Search for the cell housing the specified text and yield its (X, Y) center coordinate. 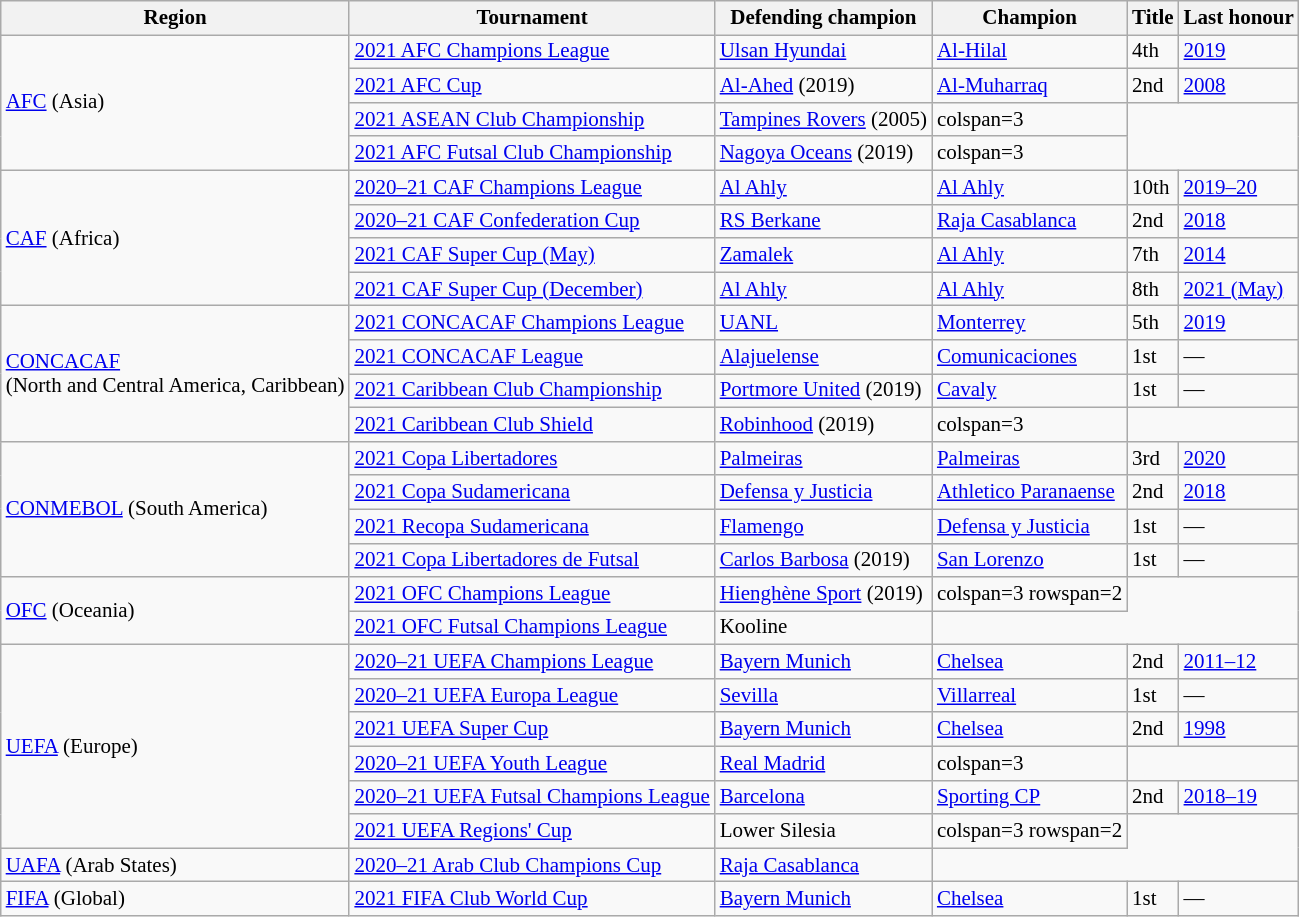
2021 Caribbean Club Championship (532, 391)
2021 ASEAN Club Championship (532, 119)
2021 AFC Futsal Club Championship (532, 153)
Comunicaciones (1030, 357)
Alajuelense (824, 357)
2020–21 CAF Confederation Cup (532, 221)
UEFA (Europe) (176, 746)
Athletico Paranaense (1030, 492)
8th (1153, 289)
2021 CONCACAF League (532, 357)
Robinhood (2019) (824, 424)
Champion (1030, 18)
2021 UEFA Regions' Cup (532, 831)
CAF (Africa) (176, 238)
Al-Muharraq (1030, 86)
Zamalek (824, 255)
2020–21 UEFA Europa League (532, 696)
2019–20 (1239, 187)
Tampines Rovers (2005) (824, 119)
2021 CONCACAF Champions League (532, 323)
Sevilla (824, 696)
Region (176, 18)
CONCACAF(North and Central America, Caribbean) (176, 374)
Tournament (532, 18)
San Lorenzo (1030, 560)
Title (1153, 18)
RS Berkane (824, 221)
2021 Copa Libertadores (532, 458)
AFC (Asia) (176, 103)
Flamengo (824, 526)
Hienghène Sport (2019) (824, 594)
Al-Ahed (2019) (824, 86)
2021 AFC Cup (532, 86)
2021 FIFA Club World Cup (532, 899)
UAFA (Arab States) (176, 865)
1998 (1239, 729)
2021 OFC Futsal Champions League (532, 628)
2020–21 CAF Champions League (532, 187)
2021 Recopa Sudamericana (532, 526)
OFC (Oceania) (176, 611)
2021 Copa Libertadores de Futsal (532, 560)
Real Madrid (824, 763)
7th (1153, 255)
2020–21 UEFA Youth League (532, 763)
2021 OFC Champions League (532, 594)
Lower Silesia (824, 831)
2008 (1239, 86)
2021 CAF Super Cup (May) (532, 255)
4th (1153, 52)
2021 (May) (1239, 289)
10th (1153, 187)
Cavaly (1030, 391)
2018–19 (1239, 797)
5th (1153, 323)
2020–21 UEFA Futsal Champions League (532, 797)
3rd (1153, 458)
2020–21 UEFA Champions League (532, 662)
2011–12 (1239, 662)
Defending champion (824, 18)
UANL (824, 323)
Barcelona (824, 797)
2021 UEFA Super Cup (532, 729)
2021 AFC Champions League (532, 52)
Nagoya Oceans (2019) (824, 153)
2021 Copa Sudamericana (532, 492)
2021 CAF Super Cup (December) (532, 289)
2021 Caribbean Club Shield (532, 424)
Last honour (1239, 18)
Ulsan Hyundai (824, 52)
FIFA (Global) (176, 899)
2020 (1239, 458)
CONMEBOL (South America) (176, 509)
Kooline (824, 628)
Al-Hilal (1030, 52)
Monterrey (1030, 323)
Carlos Barbosa (2019) (824, 560)
Portmore United (2019) (824, 391)
2020–21 Arab Club Champions Cup (532, 865)
2014 (1239, 255)
Villarreal (1030, 696)
Sporting CP (1030, 797)
